Output the (x, y) coordinate of the center of the cell containing the given text.  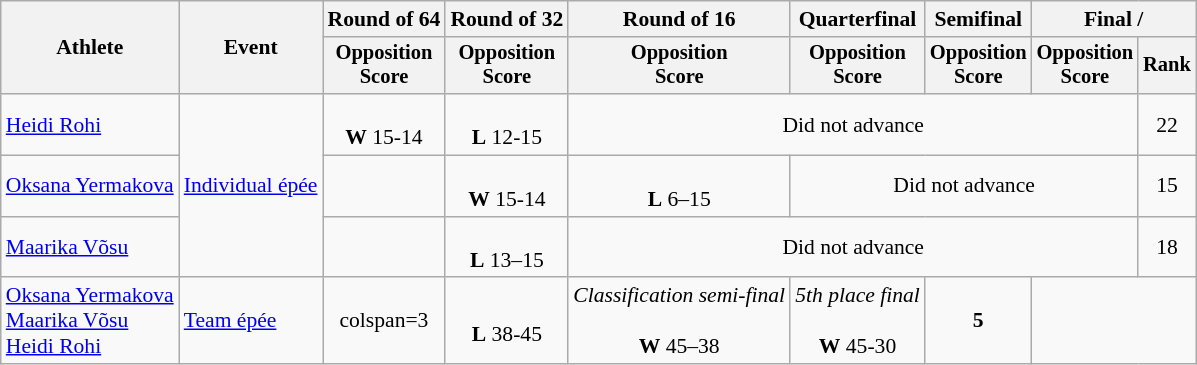
Classification semi-finalW 45–38 (679, 322)
Final / (1114, 19)
Oksana Yermakova (90, 186)
18 (1167, 248)
Team épée (251, 322)
L 38-45 (506, 322)
5th place finalW 45-30 (858, 322)
Round of 16 (679, 19)
22 (1167, 124)
L 12-15 (506, 124)
15 (1167, 186)
Semifinal (978, 19)
Event (251, 48)
Individual épée (251, 186)
Oksana YermakovaMaarika VõsuHeidi Rohi (90, 322)
5 (978, 322)
Heidi Rohi (90, 124)
Round of 64 (384, 19)
colspan=3 (384, 322)
L 6–15 (679, 186)
Rank (1167, 66)
Quarterfinal (858, 19)
Round of 32 (506, 19)
Maarika Võsu (90, 248)
L 13–15 (506, 248)
Athlete (90, 48)
